Determine the (X, Y) coordinate at the center of the cell enclosing the given text.  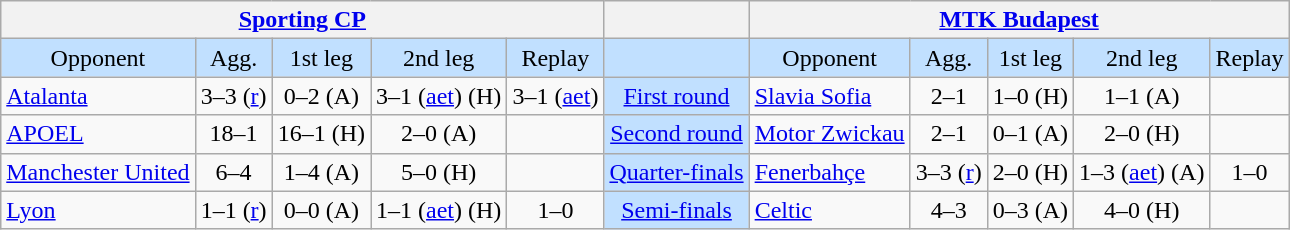
Slavia Sofia (830, 96)
4–0 (H) (1142, 210)
18–1 (234, 134)
6–4 (234, 172)
1–0 (H) (1030, 96)
APOEL (98, 134)
5–0 (H) (439, 172)
0–2 (A) (321, 96)
Atalanta (98, 96)
0–1 (A) (1030, 134)
1–1 (r) (234, 210)
Manchester United (98, 172)
Second round (676, 134)
2–0 (A) (439, 134)
Fenerbahçe (830, 172)
1–1 (aet) (H) (439, 210)
Celtic (830, 210)
4–3 (948, 210)
1–1 (A) (1142, 96)
16–1 (H) (321, 134)
0–3 (A) (1030, 210)
MTK Budapest (1019, 20)
1–4 (A) (321, 172)
First round (676, 96)
Motor Zwickau (830, 134)
Semi-finals (676, 210)
3–1 (aet) (H) (439, 96)
Lyon (98, 210)
Sporting CP (302, 20)
3–1 (aet) (556, 96)
Quarter-finals (676, 172)
0–0 (A) (321, 210)
1–3 (aet) (A) (1142, 172)
